Return the (X, Y) coordinate for the center point of the cell that contains the specified text.  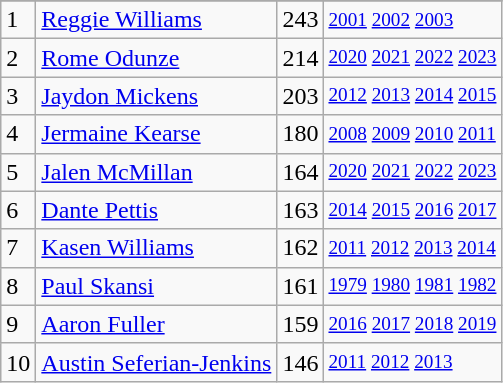
Dante Pettis (156, 210)
Aaron Fuller (156, 324)
2016 2017 2018 2019 (412, 324)
1979 1980 1981 1982 (412, 286)
Reggie Williams (156, 20)
146 (300, 362)
2 (18, 58)
2011 2012 2013 2014 (412, 248)
163 (300, 210)
203 (300, 96)
2001 2002 2003 (412, 20)
Paul Skansi (156, 286)
159 (300, 324)
243 (300, 20)
9 (18, 324)
2011 2012 2013 (412, 362)
10 (18, 362)
3 (18, 96)
162 (300, 248)
Kasen Williams (156, 248)
6 (18, 210)
7 (18, 248)
180 (300, 134)
2014 2015 2016 2017 (412, 210)
Austin Seferian-Jenkins (156, 362)
2008 2009 2010 2011 (412, 134)
4 (18, 134)
1 (18, 20)
2012 2013 2014 2015 (412, 96)
164 (300, 172)
Jermaine Kearse (156, 134)
8 (18, 286)
161 (300, 286)
214 (300, 58)
Rome Odunze (156, 58)
Jalen McMillan (156, 172)
Jaydon Mickens (156, 96)
5 (18, 172)
